Detect which cell encompasses the target text, then output its [X, Y] center coordinate. 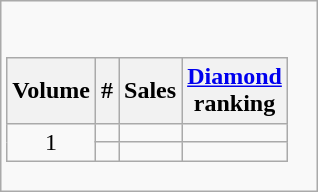
Diamondranking [235, 90]
# [106, 90]
Volume # Sales Diamondranking 1 [158, 96]
1 [52, 142]
Volume [52, 90]
Sales [150, 90]
